Identify which cell holds the provided text, then report its [X, Y] central coordinate. 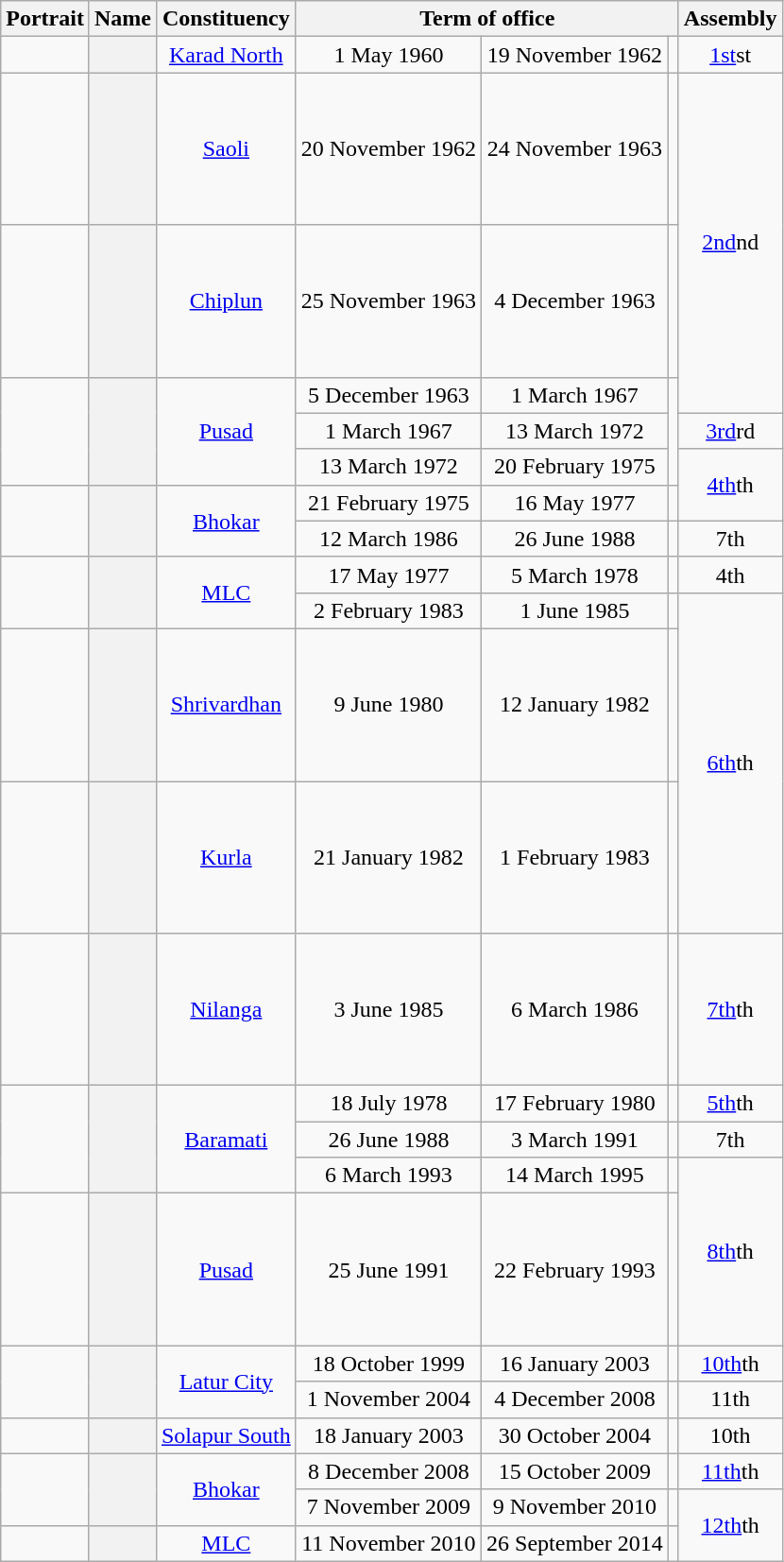
9 June 1980 [388, 705]
25 June 1991 [388, 1270]
6thth [730, 763]
30 October 2004 [575, 1435]
Baramati [226, 1140]
4thth [730, 485]
9 November 2010 [575, 1507]
19 November 1962 [575, 55]
17 May 1977 [388, 575]
Karad North [226, 55]
Saoli [226, 149]
17 February 1980 [575, 1104]
6 March 1993 [388, 1176]
4 December 2008 [575, 1399]
16 January 2003 [575, 1364]
5thth [730, 1104]
Latur City [226, 1382]
20 February 1975 [575, 467]
26 September 2014 [575, 1543]
12 January 1982 [575, 705]
12 March 1986 [388, 539]
8 December 2008 [388, 1471]
Solapur South [226, 1435]
6 March 1986 [575, 1009]
1stst [730, 55]
14 March 1995 [575, 1176]
10th [730, 1435]
Nilanga [226, 1009]
Kurla [226, 856]
5 March 1978 [575, 575]
10thth [730, 1364]
3 March 1991 [575, 1140]
18 October 1999 [388, 1364]
Name [123, 19]
21 February 1975 [388, 503]
16 May 1977 [575, 503]
4th [730, 575]
2ndnd [730, 243]
11th [730, 1399]
24 November 1963 [575, 149]
21 January 1982 [388, 856]
Term of office [487, 19]
25 November 1963 [388, 300]
1 November 2004 [388, 1399]
7thth [730, 1009]
3rdrd [730, 431]
18 January 2003 [388, 1435]
Portrait [45, 19]
Chiplun [226, 300]
22 February 1993 [575, 1270]
4 December 1963 [575, 300]
8thth [730, 1251]
20 November 1962 [388, 149]
3 June 1985 [388, 1009]
11thth [730, 1471]
1 June 1985 [575, 610]
7 November 2009 [388, 1507]
Shrivardhan [226, 705]
2 February 1983 [388, 610]
11 November 2010 [388, 1543]
1 February 1983 [575, 856]
Constituency [226, 19]
Assembly [730, 19]
18 July 1978 [388, 1104]
5 December 1963 [388, 395]
12thth [730, 1525]
15 October 2009 [575, 1471]
1 May 1960 [388, 55]
